Search for the cell housing the specified text and yield its (X, Y) center coordinate. 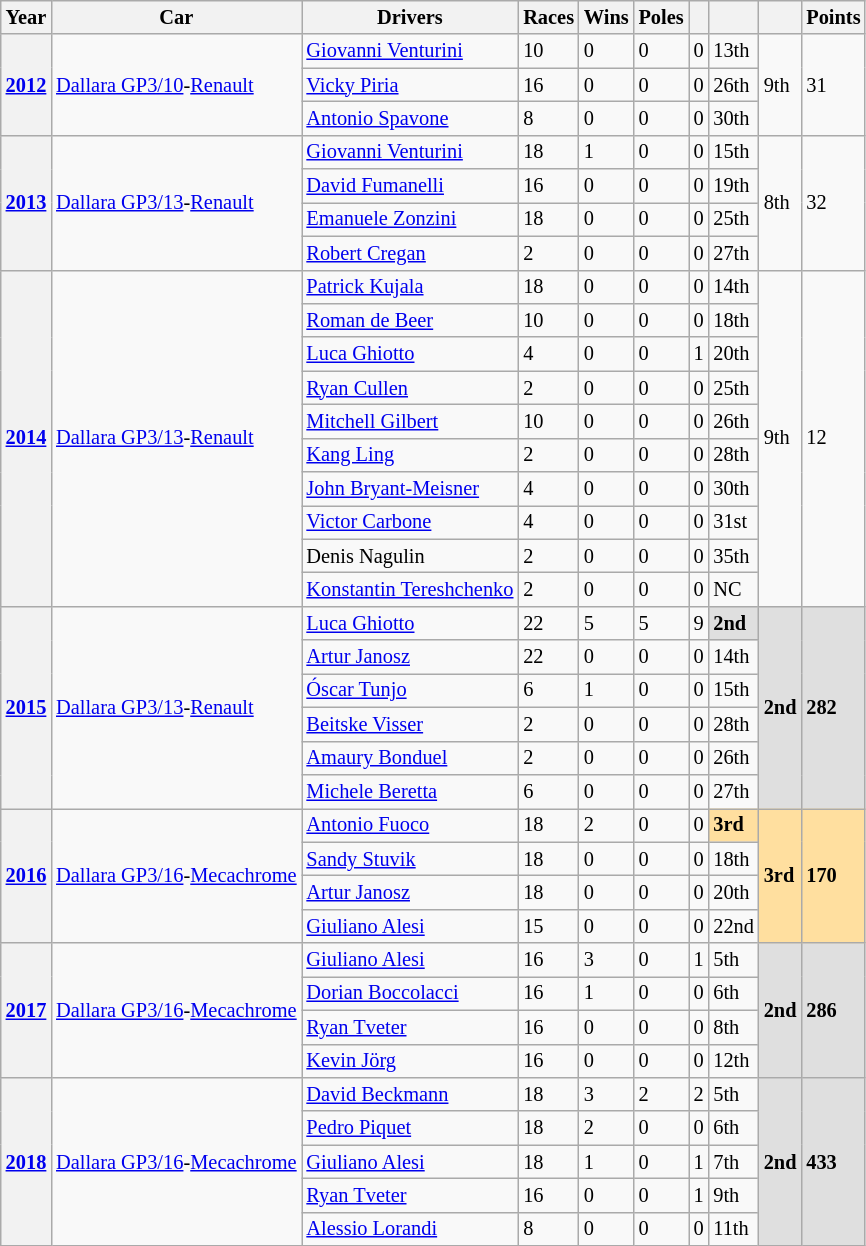
2012 (26, 84)
13th (733, 51)
2015 (26, 707)
David Fumanelli (410, 186)
Car (176, 17)
David Beckmann (410, 1094)
22nd (733, 926)
12th (733, 1061)
286 (833, 1010)
32 (833, 202)
12 (833, 438)
35th (733, 556)
Kang Ling (410, 455)
Points (833, 17)
11th (733, 1229)
Alessio Lorandi (410, 1229)
Mitchell Gilbert (410, 421)
Victor Carbone (410, 522)
Wins (606, 17)
Vicky Piria (410, 85)
2018 (26, 1161)
Pedro Piquet (410, 1128)
Year (26, 17)
433 (833, 1161)
2016 (26, 876)
Poles (662, 17)
Antonio Fuoco (410, 825)
Denis Nagulin (410, 556)
282 (833, 707)
Dorian Boccolacci (410, 993)
2014 (26, 438)
Konstantin Tereshchenko (410, 589)
7th (733, 1162)
Amaury Bonduel (410, 758)
Sandy Stuvik (410, 859)
Robert Cregan (410, 253)
2017 (26, 1010)
Ryan Cullen (410, 388)
Patrick Kujala (410, 287)
John Bryant-Meisner (410, 489)
Beitske Visser (410, 724)
Dallara GP3/10-Renault (176, 84)
Óscar Tunjo (410, 690)
NC (733, 589)
Emanuele Zonzini (410, 219)
Drivers (410, 17)
9 (699, 623)
170 (833, 876)
19th (733, 186)
Antonio Spavone (410, 118)
31st (733, 522)
Roman de Beer (410, 320)
Michele Beretta (410, 791)
31 (833, 84)
2013 (26, 202)
Races (548, 17)
Kevin Jörg (410, 1061)
15 (548, 926)
